Detect which cell encompasses the target text, then output its (x, y) center coordinate. 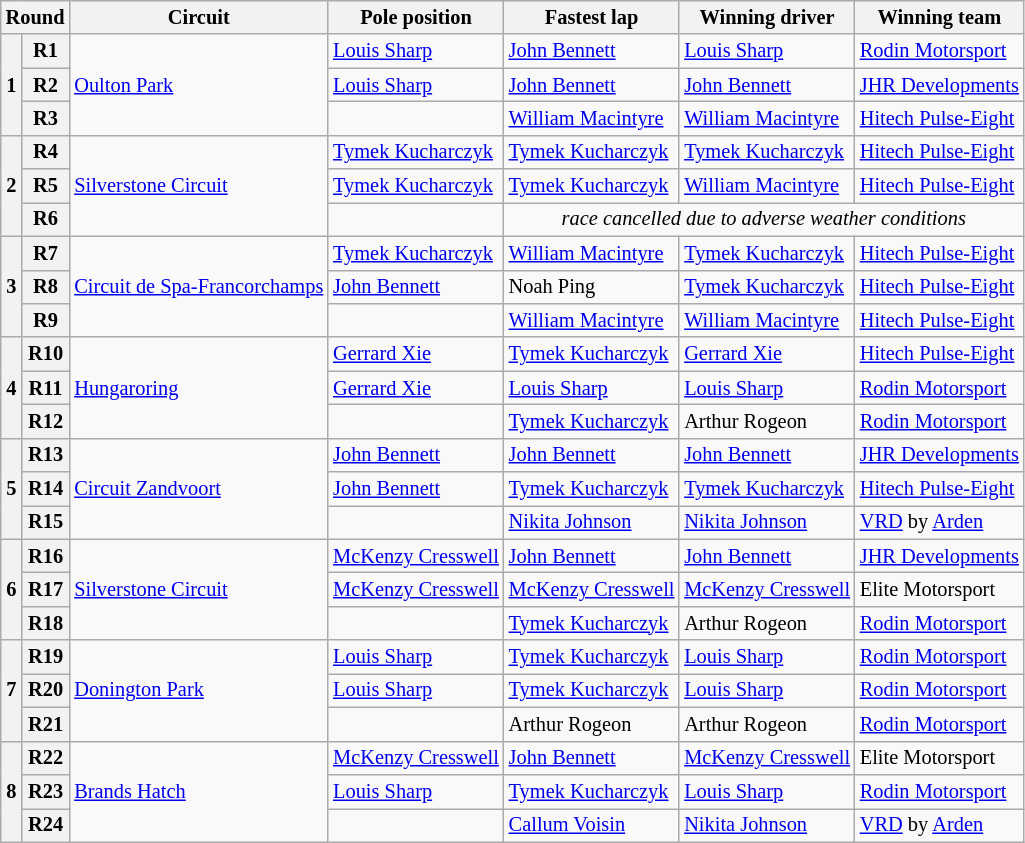
R20 (46, 690)
R6 (46, 219)
R23 (46, 791)
R21 (46, 724)
R12 (46, 421)
R22 (46, 758)
R7 (46, 253)
Circuit Zandvoort (198, 488)
R14 (46, 489)
Donington Park (198, 690)
1 (12, 84)
R5 (46, 186)
R9 (46, 320)
Fastest lap (592, 17)
R15 (46, 522)
race cancelled due to adverse weather conditions (764, 219)
Noah Ping (592, 287)
4 (12, 388)
R8 (46, 287)
3 (12, 286)
R3 (46, 118)
R18 (46, 623)
Hungaroring (198, 388)
Circuit de Spa-Francorchamps (198, 286)
Winning team (940, 17)
Callum Voisin (592, 825)
R4 (46, 152)
R17 (46, 589)
6 (12, 590)
2 (12, 186)
R10 (46, 354)
R16 (46, 556)
R2 (46, 85)
R24 (46, 825)
5 (12, 488)
Brands Hatch (198, 792)
Round (36, 17)
Circuit (198, 17)
R11 (46, 388)
7 (12, 690)
R19 (46, 657)
R1 (46, 51)
R13 (46, 455)
Pole position (416, 17)
Winning driver (767, 17)
Oulton Park (198, 84)
8 (12, 792)
